From the cell containing the given text, extract its center point as [X, Y] coordinate. 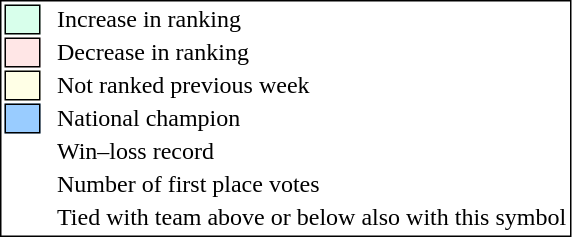
National champion [312, 119]
Decrease in ranking [312, 53]
Win–loss record [312, 151]
Increase in ranking [312, 19]
Number of first place votes [312, 185]
Not ranked previous week [312, 85]
Tied with team above or below also with this symbol [312, 217]
